Find where the given text appears and provide that cell's center as [X, Y] coordinate. 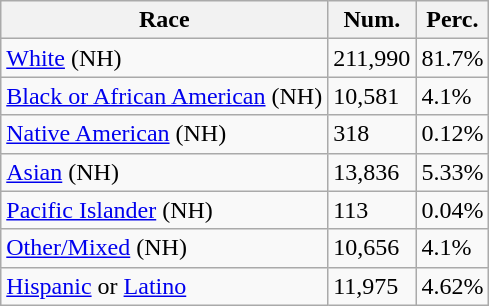
10,581 [372, 96]
Num. [372, 20]
Black or African American (NH) [164, 96]
Asian (NH) [164, 172]
10,656 [372, 248]
318 [372, 134]
5.33% [452, 172]
13,836 [372, 172]
Native American (NH) [164, 134]
White (NH) [164, 58]
Perc. [452, 20]
81.7% [452, 58]
Pacific Islander (NH) [164, 210]
Race [164, 20]
113 [372, 210]
0.04% [452, 210]
11,975 [372, 286]
4.62% [452, 286]
0.12% [452, 134]
211,990 [372, 58]
Other/Mixed (NH) [164, 248]
Hispanic or Latino [164, 286]
